Provide the [X, Y] coordinate of the cell's center where the given text is located.  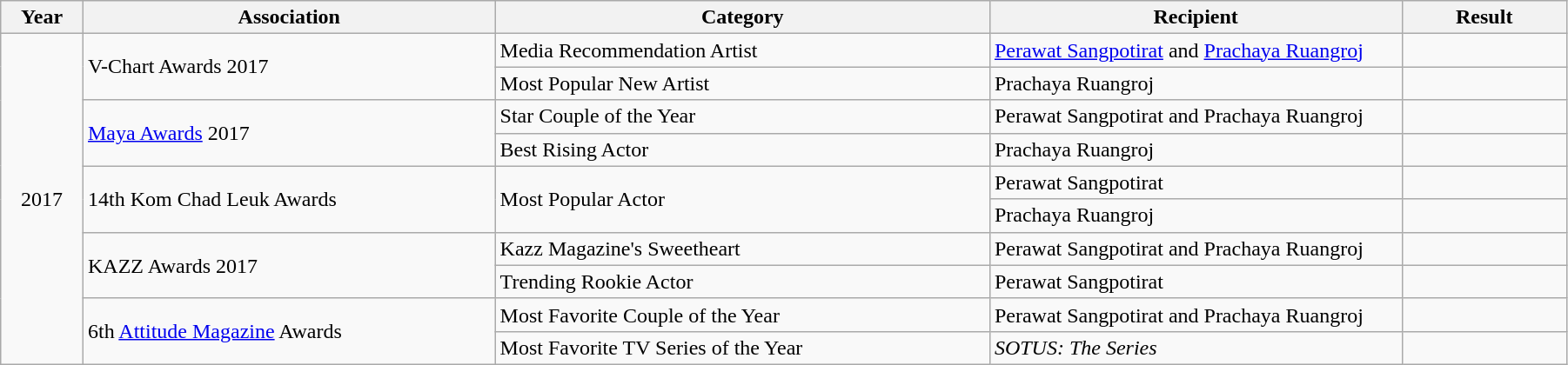
6th Attitude Magazine Awards [289, 331]
Best Rising Actor [742, 149]
Result [1484, 17]
Year [42, 17]
Most Popular Actor [742, 199]
SOTUS: The Series [1196, 348]
Maya Awards 2017 [289, 133]
Star Couple of the Year [742, 116]
V-Chart Awards 2017 [289, 67]
Most Favorite Couple of the Year [742, 315]
14th Kom Chad Leuk Awards [289, 199]
Most Favorite TV Series of the Year [742, 348]
Kazz Magazine's Sweetheart [742, 249]
Category [742, 17]
Recipient [1196, 17]
Trending Rookie Actor [742, 282]
Media Recommendation Artist [742, 50]
KAZZ Awards 2017 [289, 265]
2017 [42, 200]
Association [289, 17]
Most Popular New Artist [742, 83]
